Search for the cell housing the specified text and yield its [X, Y] center coordinate. 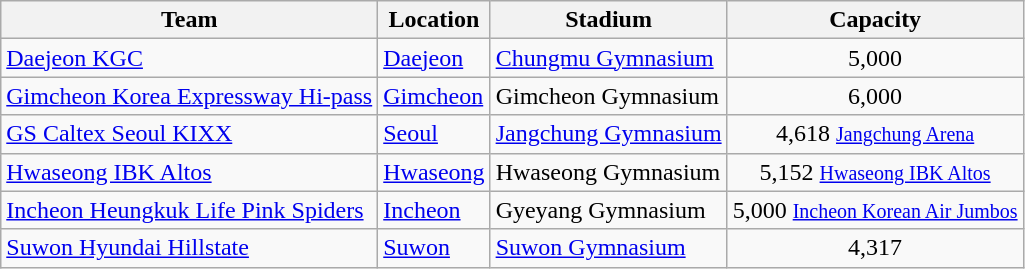
Suwon Gymnasium [608, 248]
Suwon [434, 248]
Chungmu Gymnasium [608, 58]
Daejeon [434, 58]
Jangchung Gymnasium [608, 134]
Seoul [434, 134]
Gimcheon Korea Expressway Hi-pass [190, 96]
5,152 Hwaseong IBK Altos [875, 172]
Team [190, 20]
Incheon Heungkuk Life Pink Spiders [190, 210]
6,000 [875, 96]
Hwaseong Gymnasium [608, 172]
Hwaseong [434, 172]
Suwon Hyundai Hillstate [190, 248]
Gimcheon Gymnasium [608, 96]
Location [434, 20]
Stadium [608, 20]
Hwaseong IBK Altos [190, 172]
4,618 Jangchung Arena [875, 134]
5,000 Incheon Korean Air Jumbos [875, 210]
4,317 [875, 248]
GS Caltex Seoul KIXX [190, 134]
Daejeon KGC [190, 58]
Gyeyang Gymnasium [608, 210]
5,000 [875, 58]
Gimcheon [434, 96]
Incheon [434, 210]
Capacity [875, 20]
